Output the [X, Y] coordinate of the center of the cell containing the given text.  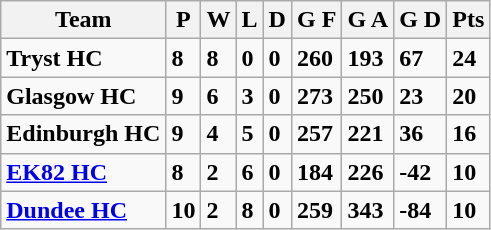
Tryst HC [84, 58]
193 [368, 58]
W [218, 20]
273 [316, 96]
226 [368, 172]
G D [420, 20]
3 [250, 96]
L [250, 20]
20 [468, 96]
P [184, 20]
259 [316, 210]
EK82 HC [84, 172]
23 [420, 96]
36 [420, 134]
Glasgow HC [84, 96]
260 [316, 58]
4 [218, 134]
-42 [420, 172]
184 [316, 172]
24 [468, 58]
257 [316, 134]
G A [368, 20]
343 [368, 210]
Team [84, 20]
G F [316, 20]
16 [468, 134]
5 [250, 134]
Pts [468, 20]
Dundee HC [84, 210]
D [277, 20]
67 [420, 58]
-84 [420, 210]
Edinburgh HC [84, 134]
221 [368, 134]
250 [368, 96]
